Identify which cell holds the provided text, then report its (X, Y) central coordinate. 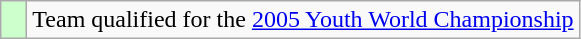
Team qualified for the 2005 Youth World Championship (303, 20)
